Extract the [x, y] coordinate from the center of the cell holding the provided text.  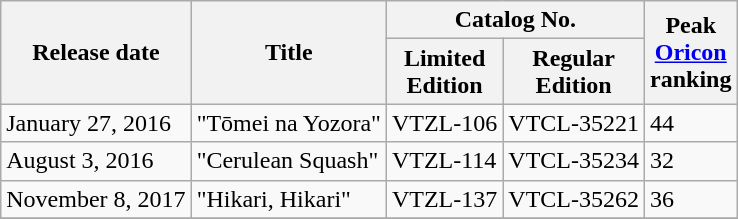
VTCL-35221 [574, 123]
RegularEdition [574, 72]
"Cerulean Squash" [288, 161]
VTCL-35234 [574, 161]
LimitedEdition [444, 72]
VTZL-106 [444, 123]
44 [691, 123]
Release date [96, 52]
August 3, 2016 [96, 161]
"Hikari, Hikari" [288, 199]
VTZL-114 [444, 161]
Catalog No. [515, 20]
January 27, 2016 [96, 123]
36 [691, 199]
Title [288, 52]
November 8, 2017 [96, 199]
PeakOriconranking [691, 52]
32 [691, 161]
VTZL-137 [444, 199]
VTCL-35262 [574, 199]
"Tōmei na Yozora" [288, 123]
